Return (x, y) of the center of cell containing provided text 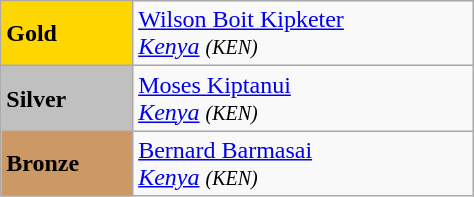
Gold (67, 34)
Bernard BarmasaiKenya (KEN) (304, 164)
Bronze (67, 164)
Silver (67, 98)
Wilson Boit KipketerKenya (KEN) (304, 34)
Moses KiptanuiKenya (KEN) (304, 98)
